Pinpoint the cell where the given text exists, returning its (X, Y) midpoint coordinate. 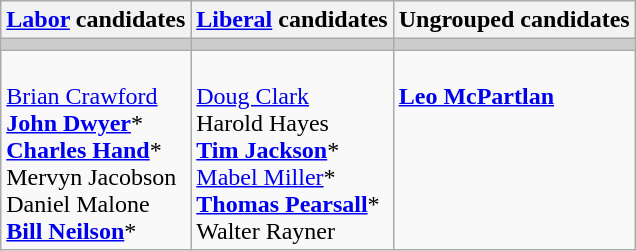
Labor candidates (96, 20)
Ungrouped candidates (514, 20)
Leo McPartlan (514, 150)
Brian Crawford John Dwyer* Charles Hand* Mervyn Jacobson Daniel Malone Bill Neilson* (96, 150)
Doug Clark Harold Hayes Tim Jackson* Mabel Miller* Thomas Pearsall* Walter Rayner (292, 150)
Liberal candidates (292, 20)
